Locate the cell with the specified text and output its [X, Y] center coordinate. 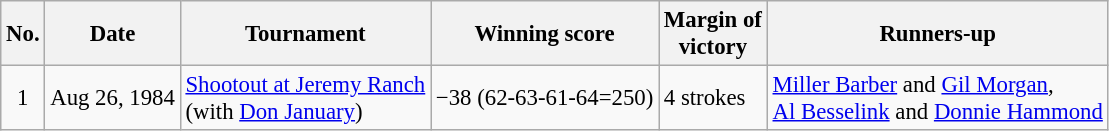
Date [112, 34]
No. [23, 34]
Runners-up [938, 34]
Tournament [305, 34]
1 [23, 98]
Miller Barber and Gil Morgan, Al Besselink and Donnie Hammond [938, 98]
Winning score [545, 34]
Aug 26, 1984 [112, 98]
4 strokes [714, 98]
Margin ofvictory [714, 34]
−38 (62-63-61-64=250) [545, 98]
Shootout at Jeremy Ranch(with Don January) [305, 98]
